Capture the cell that displays the provided text and extract its (x, y) central coordinate. 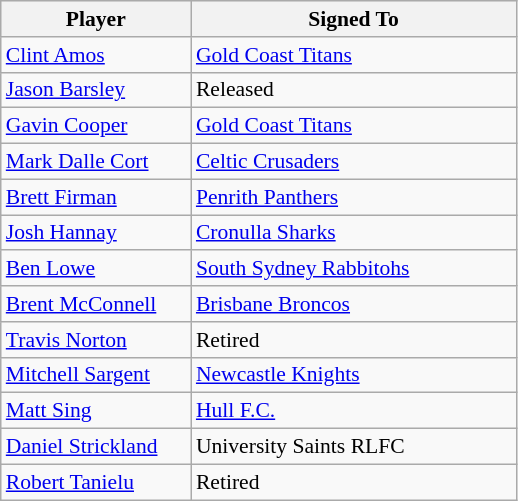
Robert Tanielu (96, 482)
Hull F.C. (354, 411)
Mark Dalle Cort (96, 162)
Gavin Cooper (96, 126)
Josh Hannay (96, 233)
University Saints RLFC (354, 447)
Cronulla Sharks (354, 233)
Daniel Strickland (96, 447)
Travis Norton (96, 340)
South Sydney Rabbitohs (354, 269)
Clint Amos (96, 55)
Ben Lowe (96, 269)
Penrith Panthers (354, 197)
Mitchell Sargent (96, 375)
Jason Barsley (96, 90)
Released (354, 90)
Matt Sing (96, 411)
Brisbane Broncos (354, 304)
Signed To (354, 19)
Brent McConnell (96, 304)
Newcastle Knights (354, 375)
Celtic Crusaders (354, 162)
Player (96, 19)
Brett Firman (96, 197)
